Identify which cell holds the provided text, then report its [x, y] central coordinate. 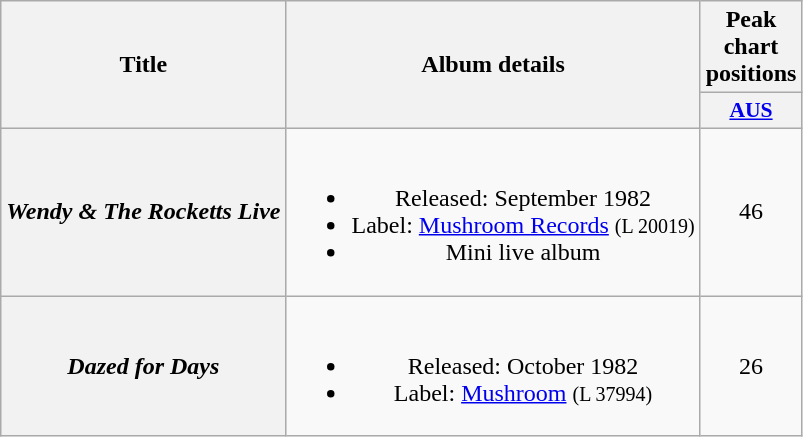
46 [751, 212]
26 [751, 366]
AUS [751, 111]
Released: October 1982Label: Mushroom (L 37994) [493, 366]
Dazed for Days [144, 366]
Title [144, 65]
Wendy & The Rocketts Live [144, 212]
Peak chart positions [751, 47]
Released: September 1982Label: Mushroom Records (L 20019)Mini live album [493, 212]
Album details [493, 65]
